Extract the [X, Y] coordinate from the center of the cell holding the provided text.  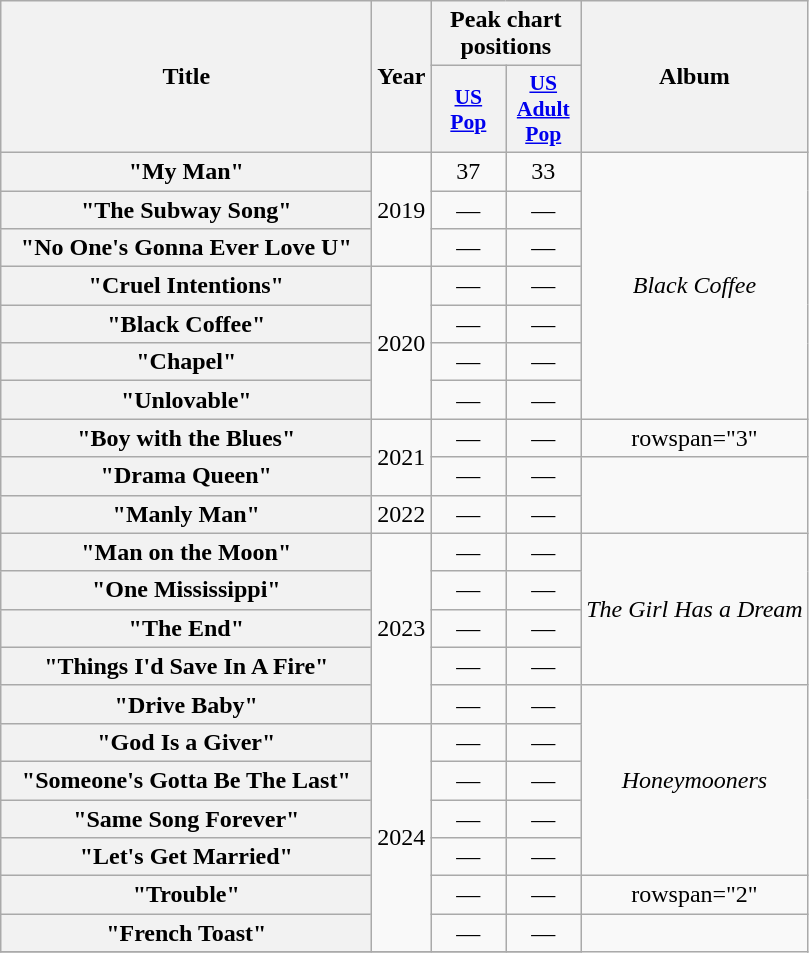
"Boy with the Blues" [186, 438]
"No One's Gonna Ever Love U" [186, 248]
2024 [402, 837]
The Girl Has a Dream [695, 609]
2019 [402, 209]
"Same Song Forever" [186, 819]
2022 [402, 514]
"Chapel" [186, 362]
"One Mississippi" [186, 590]
2021 [402, 457]
"French Toast" [186, 933]
"God Is a Giver" [186, 742]
"Cruel Intentions" [186, 286]
"Black Coffee" [186, 324]
"Drive Baby" [186, 704]
2023 [402, 628]
33 [544, 171]
USPop [468, 110]
Peak chart positions [506, 34]
"Things I'd Save In A Fire" [186, 666]
"Trouble" [186, 895]
rowspan="3" [695, 438]
"Someone's Gotta Be The Last" [186, 780]
37 [468, 171]
"Man on the Moon" [186, 552]
2020 [402, 343]
rowspan="2" [695, 895]
USAdultPop [544, 110]
Black Coffee [695, 285]
Title [186, 77]
Honeymooners [695, 780]
Album [695, 77]
"The End" [186, 628]
"The Subway Song" [186, 209]
"Drama Queen" [186, 476]
"My Man" [186, 171]
"Let's Get Married" [186, 857]
"Manly Man" [186, 514]
"Unlovable" [186, 400]
Year [402, 77]
